Detect which cell encompasses the target text, then output its (X, Y) center coordinate. 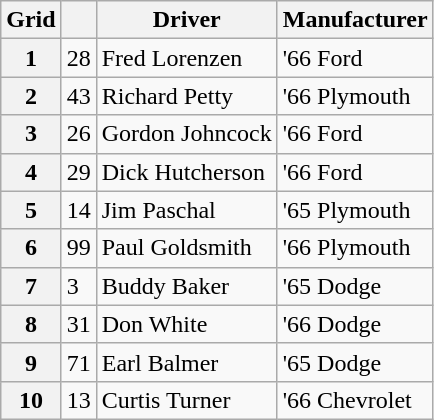
Curtis Turner (186, 400)
5 (31, 210)
2 (31, 96)
'65 Plymouth (355, 210)
1 (31, 58)
Jim Paschal (186, 210)
Richard Petty (186, 96)
Gordon Johncock (186, 134)
99 (78, 248)
Paul Goldsmith (186, 248)
4 (31, 172)
Grid (31, 20)
Don White (186, 324)
Fred Lorenzen (186, 58)
'66 Dodge (355, 324)
9 (31, 362)
28 (78, 58)
Earl Balmer (186, 362)
71 (78, 362)
7 (31, 286)
10 (31, 400)
6 (31, 248)
29 (78, 172)
'66 Chevrolet (355, 400)
Manufacturer (355, 20)
Buddy Baker (186, 286)
43 (78, 96)
8 (31, 324)
31 (78, 324)
13 (78, 400)
Dick Hutcherson (186, 172)
Driver (186, 20)
14 (78, 210)
26 (78, 134)
